Identify which cell holds the provided text, then report its (x, y) central coordinate. 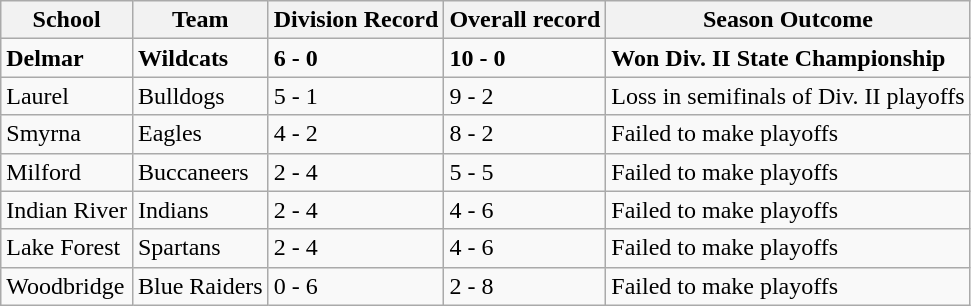
Delmar (67, 58)
Team (200, 20)
Won Div. II State Championship (788, 58)
9 - 2 (525, 96)
10 - 0 (525, 58)
5 - 5 (525, 172)
Smyrna (67, 134)
Indian River (67, 210)
Wildcats (200, 58)
Bulldogs (200, 96)
Laurel (67, 96)
5 - 1 (356, 96)
Eagles (200, 134)
Spartans (200, 248)
Blue Raiders (200, 286)
2 - 8 (525, 286)
School (67, 20)
0 - 6 (356, 286)
Division Record (356, 20)
4 - 2 (356, 134)
Indians (200, 210)
Buccaneers (200, 172)
Lake Forest (67, 248)
Woodbridge (67, 286)
8 - 2 (525, 134)
Overall record (525, 20)
Milford (67, 172)
Loss in semifinals of Div. II playoffs (788, 96)
Season Outcome (788, 20)
6 - 0 (356, 58)
